Extract the [x, y] coordinate from the center of the cell holding the provided text.  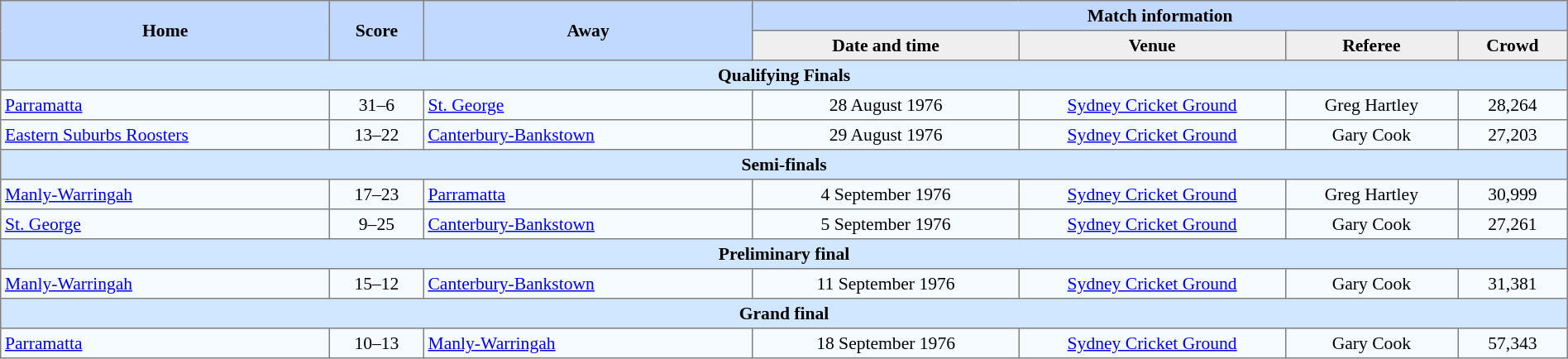
31–6 [377, 105]
Venue [1152, 45]
29 August 1976 [886, 135]
10–13 [377, 343]
Preliminary final [784, 254]
13–22 [377, 135]
Match information [1159, 16]
Away [588, 31]
17–23 [377, 194]
57,343 [1513, 343]
Score [377, 31]
5 September 1976 [886, 224]
28 August 1976 [886, 105]
30,999 [1513, 194]
18 September 1976 [886, 343]
27,203 [1513, 135]
Referee [1371, 45]
Date and time [886, 45]
Qualifying Finals [784, 75]
31,381 [1513, 284]
4 September 1976 [886, 194]
11 September 1976 [886, 284]
28,264 [1513, 105]
Semi-finals [784, 165]
Home [165, 31]
15–12 [377, 284]
Grand final [784, 314]
Crowd [1513, 45]
Eastern Suburbs Roosters [165, 135]
27,261 [1513, 224]
9–25 [377, 224]
